Detect which cell encompasses the target text, then output its [X, Y] center coordinate. 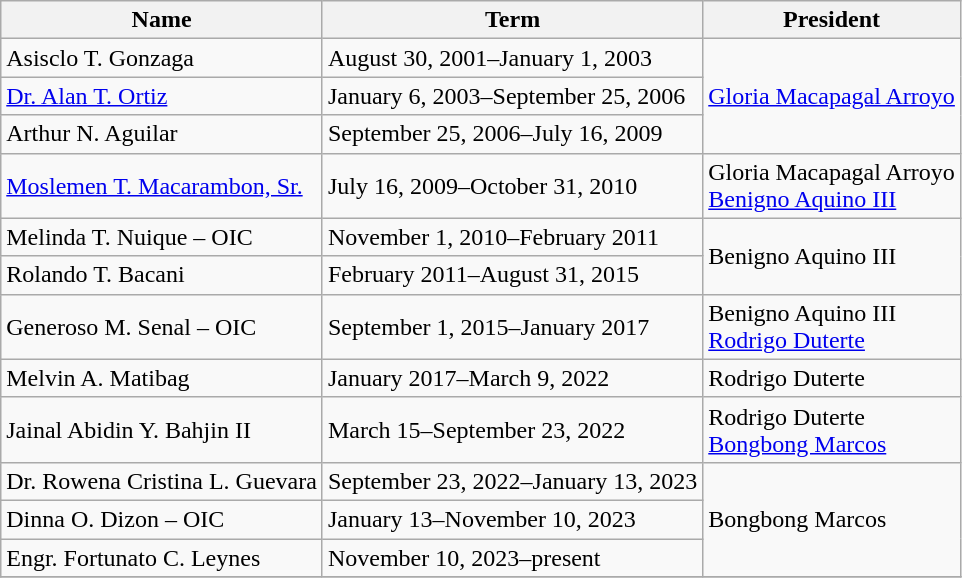
September 23, 2022–January 13, 2023 [512, 481]
President [832, 20]
July 16, 2009–October 31, 2010 [512, 186]
Engr. Fortunato C. Leynes [162, 557]
August 30, 2001–January 1, 2003 [512, 58]
January 13–November 10, 2023 [512, 519]
Melinda T. Nuique – OIC [162, 237]
Term [512, 20]
Name [162, 20]
March 15–September 23, 2022 [512, 430]
February 2011–August 31, 2015 [512, 275]
Benigno Aquino III [832, 256]
Arthur N. Aguilar [162, 134]
Gloria Macapagal Arroyo [832, 96]
September 1, 2015–January 2017 [512, 326]
Rodrigo Duterte [832, 378]
Dr. Rowena Cristina L. Guevara [162, 481]
November 10, 2023–present [512, 557]
Melvin A. Matibag [162, 378]
Jainal Abidin Y. Bahjin II [162, 430]
Dinna O. Dizon – OIC [162, 519]
Gloria Macapagal ArroyoBenigno Aquino III [832, 186]
January 2017–March 9, 2022 [512, 378]
Asisclo T. Gonzaga [162, 58]
Moslemen T. Macarambon, Sr. [162, 186]
Dr. Alan T. Ortiz [162, 96]
Rodrigo DuterteBongbong Marcos [832, 430]
November 1, 2010–February 2011 [512, 237]
Generoso M. Senal – OIC [162, 326]
September 25, 2006–July 16, 2009 [512, 134]
Bongbong Marcos [832, 519]
January 6, 2003–September 25, 2006 [512, 96]
Benigno Aquino IIIRodrigo Duterte [832, 326]
Rolando T. Bacani [162, 275]
